Detect which cell encompasses the target text, then output its (X, Y) center coordinate. 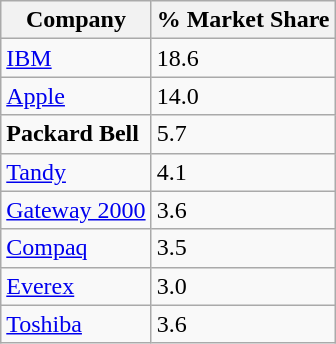
Apple (76, 96)
% Market Share (243, 20)
Everex (76, 286)
Gateway 2000 (76, 210)
IBM (76, 58)
Toshiba (76, 324)
3.0 (243, 286)
4.1 (243, 172)
Packard Bell (76, 134)
Tandy (76, 172)
3.5 (243, 248)
18.6 (243, 58)
Company (76, 20)
Compaq (76, 248)
5.7 (243, 134)
14.0 (243, 96)
